Provide the (X, Y) coordinate of the cell's center where the given text is located.  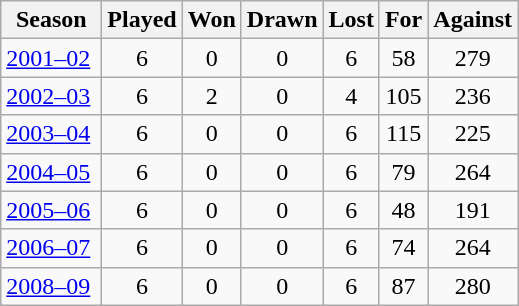
115 (403, 134)
2005–06 (52, 210)
Season (52, 20)
Lost (351, 20)
87 (403, 286)
74 (403, 248)
For (403, 20)
4 (351, 96)
105 (403, 96)
2 (212, 96)
Won (212, 20)
225 (473, 134)
280 (473, 286)
48 (403, 210)
191 (473, 210)
2002–03 (52, 96)
79 (403, 172)
Drawn (282, 20)
279 (473, 58)
2006–07 (52, 248)
Against (473, 20)
2004–05 (52, 172)
236 (473, 96)
58 (403, 58)
Played (142, 20)
2008–09 (52, 286)
2001–02 (52, 58)
2003–04 (52, 134)
